Scan for the cell matching the given text and deliver its (X, Y) coordinate at center. 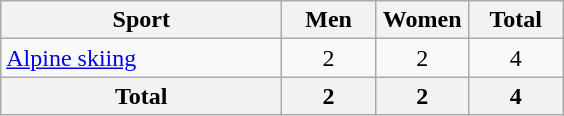
Women (422, 20)
Alpine skiing (142, 58)
Men (329, 20)
Sport (142, 20)
